Locate the cell with the specified text and output its [x, y] center coordinate. 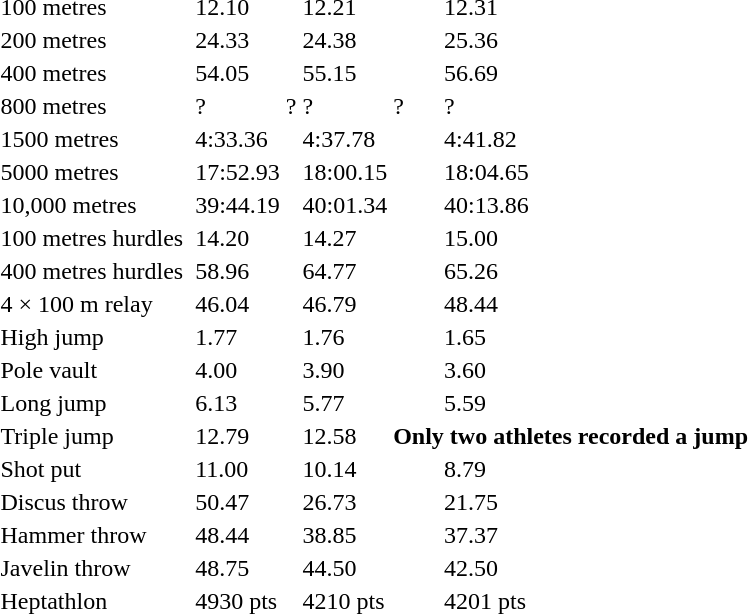
11.00 [238, 469]
46.04 [238, 304]
5.77 [345, 403]
14.20 [238, 238]
4:37.78 [345, 139]
17:52.93 [238, 172]
4.00 [238, 370]
6.13 [238, 403]
39:44.19 [238, 205]
48.75 [238, 568]
1.76 [345, 337]
24.38 [345, 40]
4:33.36 [238, 139]
10.14 [345, 469]
3.90 [345, 370]
58.96 [238, 271]
55.15 [345, 73]
50.47 [238, 502]
12.58 [345, 436]
48.44 [238, 535]
64.77 [345, 271]
24.33 [238, 40]
12.79 [238, 436]
26.73 [345, 502]
1.77 [238, 337]
44.50 [345, 568]
40:01.34 [345, 205]
46.79 [345, 304]
18:00.15 [345, 172]
14.27 [345, 238]
38.85 [345, 535]
54.05 [238, 73]
